Provide the [X, Y] coordinate of the cell's center where the given text is located.  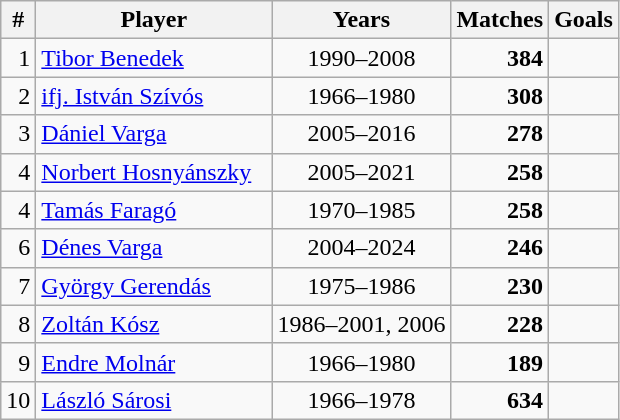
Years [362, 20]
Goals [584, 20]
6 [18, 248]
9 [18, 362]
246 [500, 248]
2004–2024 [362, 248]
189 [500, 362]
7 [18, 286]
Endre Molnár [154, 362]
8 [18, 324]
2005–2016 [362, 134]
Tibor Benedek [154, 58]
1 [18, 58]
3 [18, 134]
2 [18, 96]
278 [500, 134]
Tamás Faragó [154, 210]
György Gerendás [154, 286]
Zoltán Kósz [154, 324]
Dániel Varga [154, 134]
Matches [500, 20]
10 [18, 400]
Player [154, 20]
384 [500, 58]
230 [500, 286]
1986–2001, 2006 [362, 324]
1990–2008 [362, 58]
# [18, 20]
634 [500, 400]
László Sárosi [154, 400]
308 [500, 96]
1970–1985 [362, 210]
ifj. István Szívós [154, 96]
1966–1978 [362, 400]
2005–2021 [362, 172]
1975–1986 [362, 286]
228 [500, 324]
Norbert Hosnyánszky [154, 172]
Dénes Varga [154, 248]
